Capture the cell that displays the provided text and extract its (X, Y) central coordinate. 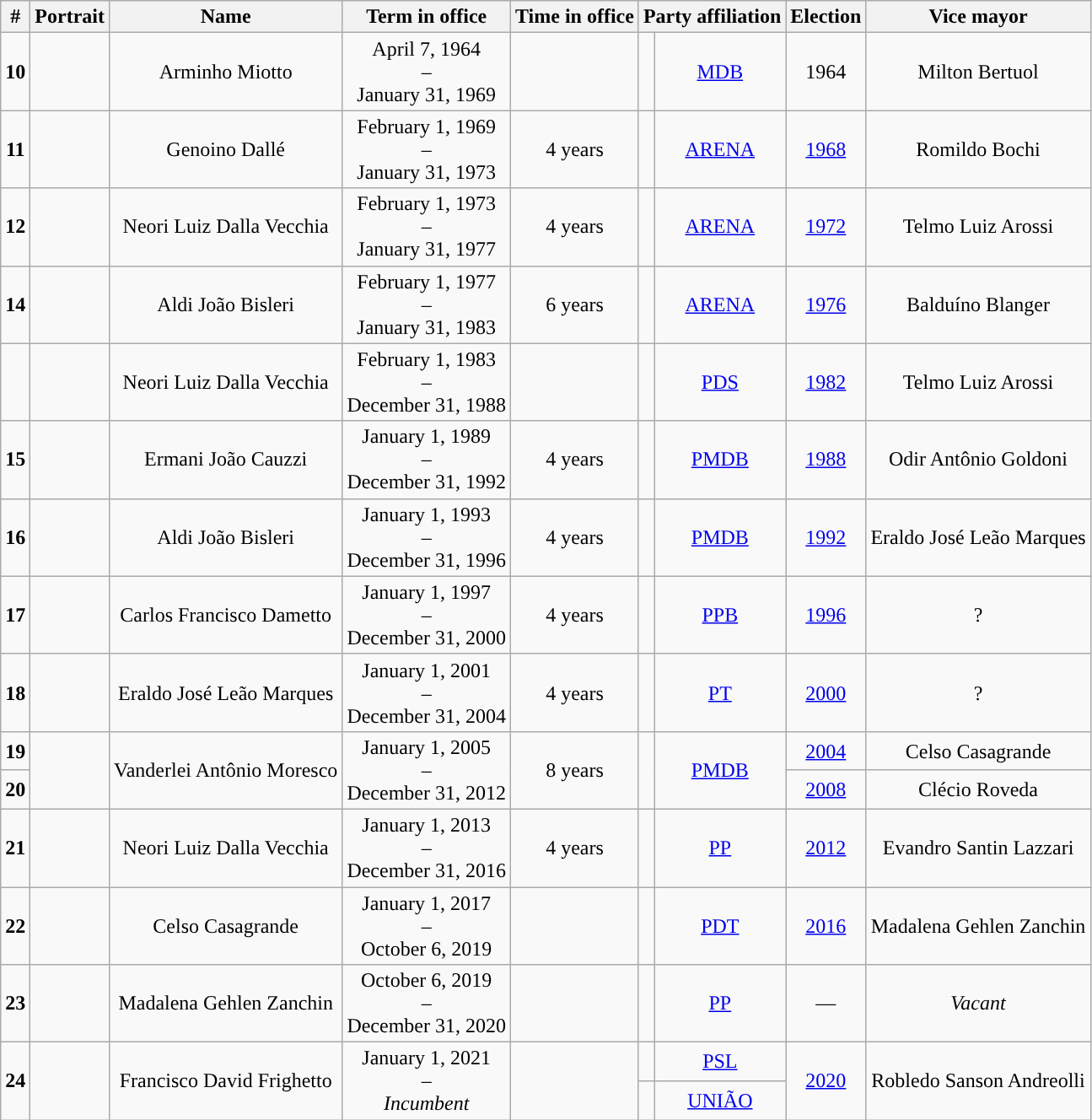
Odir Antônio Goldoni (978, 460)
14 (15, 304)
PPB (720, 615)
Romildo Bochi (978, 149)
24 (15, 1081)
18 (15, 692)
Vacant (978, 1004)
Evandro Santin Lazzari (978, 848)
23 (15, 1004)
Vanderlei Antônio Moresco (225, 770)
PT (720, 692)
PDT (720, 926)
February 1, 1969–January 31, 1973 (427, 149)
Milton Bertuol (978, 72)
22 (15, 926)
April 7, 1964–January 31, 1969 (427, 72)
January 1, 2013–December 31, 2016 (427, 848)
1968 (826, 149)
2012 (826, 848)
MDB (720, 72)
Time in office (575, 17)
February 1, 1977–January 31, 1983 (427, 304)
Party affiliation (712, 17)
16 (15, 537)
January 1, 2005–December 31, 2012 (427, 770)
10 (15, 72)
Robledo Sanson Andreolli (978, 1081)
UNIÃO (720, 1101)
15 (15, 460)
2004 (826, 751)
2000 (826, 692)
19 (15, 751)
Name (225, 17)
# (15, 17)
1988 (826, 460)
17 (15, 615)
Vice mayor (978, 17)
Clécio Roveda (978, 789)
Arminho Miotto (225, 72)
Portrait (70, 17)
January 1, 1993–December 31, 1996 (427, 537)
2008 (826, 789)
Balduíno Blanger (978, 304)
1996 (826, 615)
20 (15, 789)
January 1, 1997–December 31, 2000 (427, 615)
Genoino Dallé (225, 149)
1992 (826, 537)
1972 (826, 227)
PSL (720, 1062)
2020 (826, 1081)
2016 (826, 926)
11 (15, 149)
1976 (826, 304)
Francisco David Frighetto (225, 1081)
8 years (575, 770)
Ermani João Cauzzi (225, 460)
February 1, 1973–January 31, 1977 (427, 227)
— (826, 1004)
January 1, 2021–Incumbent (427, 1081)
January 1, 1989–December 31, 1992 (427, 460)
October 6, 2019–December 31, 2020 (427, 1004)
Term in office (427, 17)
January 1, 2001–December 31, 2004 (427, 692)
February 1, 1983–December 31, 1988 (427, 382)
12 (15, 227)
21 (15, 848)
1982 (826, 382)
Election (826, 17)
January 1, 2017–October 6, 2019 (427, 926)
6 years (575, 304)
Carlos Francisco Dametto (225, 615)
1964 (826, 72)
PDS (720, 382)
